Provide the [X, Y] coordinate of the cell's center where the given text is located.  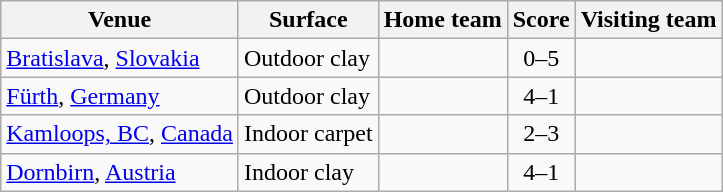
Venue [120, 20]
2–3 [541, 134]
Home team [442, 20]
Dornbirn, Austria [120, 172]
Fürth, Germany [120, 96]
Visiting team [648, 20]
0–5 [541, 58]
Kamloops, BC, Canada [120, 134]
Score [541, 20]
Bratislava, Slovakia [120, 58]
Indoor carpet [308, 134]
Surface [308, 20]
Indoor clay [308, 172]
